Return the [x, y] coordinate for the center point of the cell that contains the specified text.  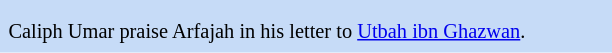
Caliph Umar praise Arfajah in his letter to Utbah ibn Ghazwan. [306, 32]
